Find where the given text appears and provide that cell's center as [x, y] coordinate. 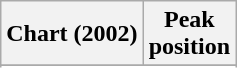
Chart (2002) [72, 34]
Peakposition [189, 34]
